Search for the cell housing the specified text and yield its (X, Y) center coordinate. 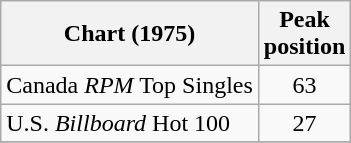
Peakposition (304, 34)
U.S. Billboard Hot 100 (130, 123)
Canada RPM Top Singles (130, 85)
63 (304, 85)
Chart (1975) (130, 34)
27 (304, 123)
